Detect which cell encompasses the target text, then output its [x, y] center coordinate. 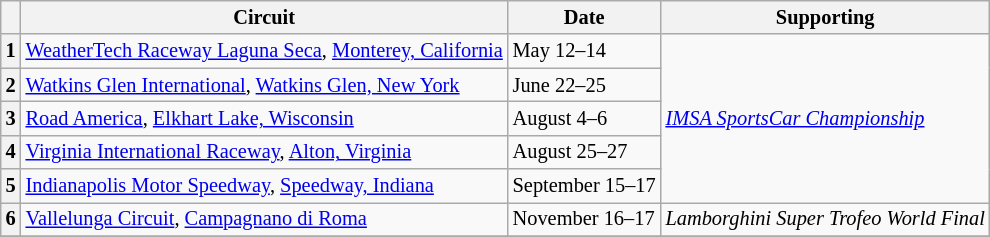
2 [11, 85]
May 12–14 [584, 51]
Circuit [264, 17]
Lamborghini Super Trofeo World Final [826, 219]
5 [11, 186]
Supporting [826, 17]
Vallelunga Circuit, Campagnano di Roma [264, 219]
3 [11, 118]
Date [584, 17]
August 25–27 [584, 152]
4 [11, 152]
Watkins Glen International, Watkins Glen, New York [264, 85]
Road America, Elkhart Lake, Wisconsin [264, 118]
Indianapolis Motor Speedway, Speedway, Indiana [264, 186]
August 4–6 [584, 118]
Virginia International Raceway, Alton, Virginia [264, 152]
IMSA SportsCar Championship [826, 118]
WeatherTech Raceway Laguna Seca, Monterey, California [264, 51]
June 22–25 [584, 85]
November 16–17 [584, 219]
1 [11, 51]
September 15–17 [584, 186]
6 [11, 219]
